Return (x, y) of the center of cell containing provided text 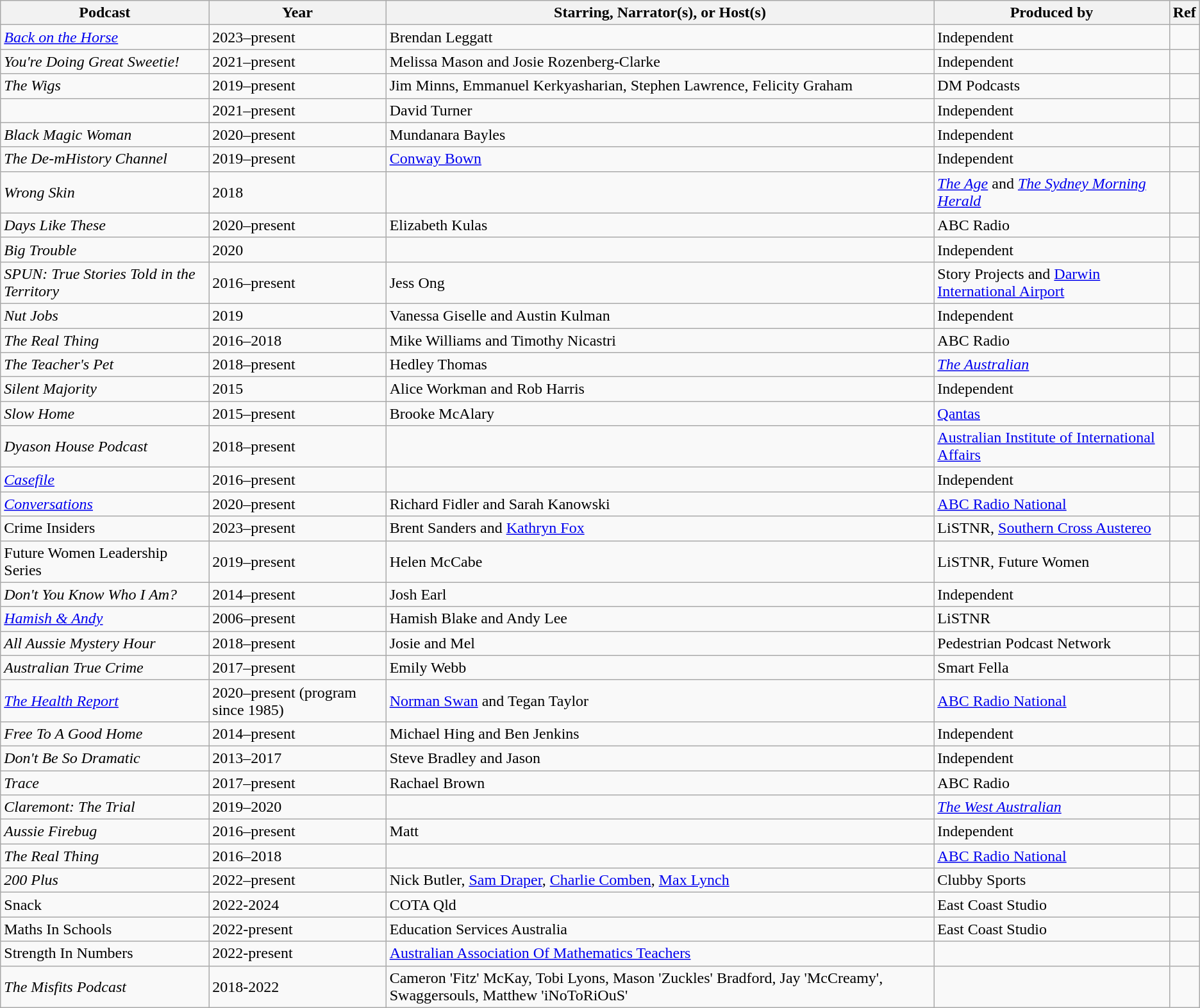
2018-2022 (297, 986)
The Teacher's Pet (105, 365)
Aussie Firebug (105, 832)
Conversations (105, 504)
Jess Ong (660, 282)
LiSTNR, Southern Cross Austereo (1051, 528)
Claremont: The Trial (105, 807)
Qantas (1051, 414)
Hamish & Andy (105, 619)
Elizabeth Kulas (660, 225)
Steve Bradley and Jason (660, 758)
Smart Fella (1051, 668)
Conway Bown (660, 159)
Crime Insiders (105, 528)
Brent Sanders and Kathryn Fox (660, 528)
200 Plus (105, 880)
Mike Williams and Timothy Nicastri (660, 340)
Wrong Skin (105, 192)
Alice Workman and Rob Harris (660, 389)
Education Services Australia (660, 929)
2018 (297, 192)
Slow Home (105, 414)
Future Women Leadership Series (105, 562)
The De-mHistory Channel (105, 159)
Black Magic Woman (105, 135)
Matt (660, 832)
All Aussie Mystery Hour (105, 643)
Josh Earl (660, 594)
Richard Fidler and Sarah Kanowski (660, 504)
Jim Minns, Emmanuel Kerkyasharian, Stephen Lawrence, Felicity Graham (660, 86)
Emily Webb (660, 668)
Helen McCabe (660, 562)
Ref (1185, 13)
2006–present (297, 619)
The West Australian (1051, 807)
Mundanara Bayles (660, 135)
Story Projects and Darwin International Airport (1051, 282)
Snack (105, 905)
2015 (297, 389)
Back on the Horse (105, 37)
Days Like These (105, 225)
Cameron 'Fitz' McKay, Tobi Lyons, Mason 'Zuckles' Bradford, Jay 'McCreamy', Swaggersouls, Matthew 'iNoToRiOuS' (660, 986)
Casefile (105, 480)
Rachael Brown (660, 783)
Norman Swan and Tegan Taylor (660, 700)
Don't Be So Dramatic (105, 758)
Brooke McAlary (660, 414)
You're Doing Great Sweetie! (105, 62)
LiSTNR (1051, 619)
Free To A Good Home (105, 734)
Australian True Crime (105, 668)
Starring, Narrator(s), or Host(s) (660, 13)
Year (297, 13)
Podcast (105, 13)
Produced by (1051, 13)
Hedley Thomas (660, 365)
Don't You Know Who I Am? (105, 594)
Strength In Numbers (105, 953)
2022–present (297, 880)
Vanessa Giselle and Austin Kulman (660, 315)
The Australian (1051, 365)
2015–present (297, 414)
Pedestrian Podcast Network (1051, 643)
The Age and The Sydney Morning Herald (1051, 192)
David Turner (660, 110)
The Health Report (105, 700)
Brendan Leggatt (660, 37)
Big Trouble (105, 249)
Maths In Schools (105, 929)
Trace (105, 783)
Melissa Mason and Josie Rozenberg-Clarke (660, 62)
2019 (297, 315)
DM Podcasts (1051, 86)
Josie and Mel (660, 643)
Nick Butler, Sam Draper, Charlie Comben, Max Lynch (660, 880)
The Wigs (105, 86)
Clubby Sports (1051, 880)
COTA Qld (660, 905)
2020–present (program since 1985) (297, 700)
LiSTNR, Future Women (1051, 562)
Michael Hing and Ben Jenkins (660, 734)
The Misfits Podcast (105, 986)
Australian Association Of Mathematics Teachers (660, 953)
2020 (297, 249)
Silent Majority (105, 389)
2022-2024 (297, 905)
SPUN: True Stories Told in the Territory (105, 282)
Dyason House Podcast (105, 446)
Nut Jobs (105, 315)
2019–2020 (297, 807)
2013–2017 (297, 758)
Hamish Blake and Andy Lee (660, 619)
Australian Institute of International Affairs (1051, 446)
